Scan for the cell matching the given text and deliver its [x, y] coordinate at center. 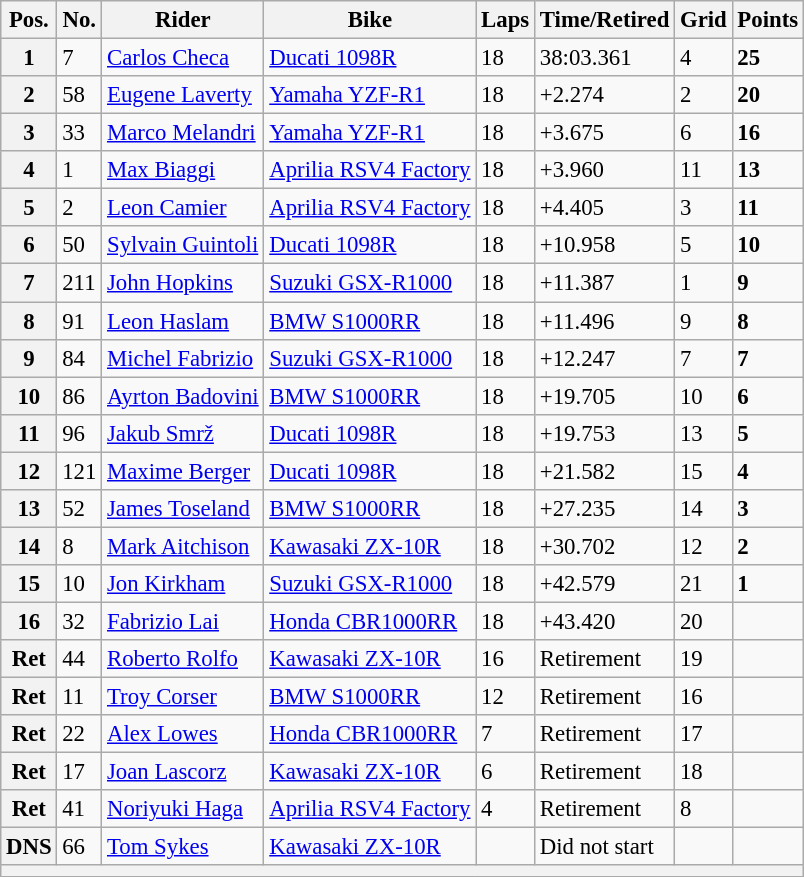
Joan Lascorz [183, 772]
+19.753 [605, 433]
Sylvain Guintoli [183, 245]
Mark Aitchison [183, 546]
96 [80, 433]
Roberto Rolfo [183, 659]
+12.247 [605, 358]
+11.496 [605, 321]
50 [80, 245]
+4.405 [605, 208]
Carlos Checa [183, 58]
21 [704, 584]
Rider [183, 20]
+27.235 [605, 509]
James Toseland [183, 509]
Time/Retired [605, 20]
No. [80, 20]
+3.960 [605, 170]
+2.274 [605, 95]
121 [80, 471]
Laps [506, 20]
Fabrizio Lai [183, 621]
Troy Corser [183, 697]
44 [80, 659]
Ayrton Badovini [183, 396]
41 [80, 809]
John Hopkins [183, 283]
211 [80, 283]
+43.420 [605, 621]
Eugene Laverty [183, 95]
Michel Fabrizio [183, 358]
32 [80, 621]
+3.675 [605, 133]
+11.387 [605, 283]
Points [768, 20]
Leon Haslam [183, 321]
Maxime Berger [183, 471]
84 [80, 358]
Tom Sykes [183, 847]
Marco Melandri [183, 133]
33 [80, 133]
DNS [29, 847]
Jakub Smrž [183, 433]
58 [80, 95]
+42.579 [605, 584]
Noriyuki Haga [183, 809]
Alex Lowes [183, 734]
38:03.361 [605, 58]
Did not start [605, 847]
+21.582 [605, 471]
52 [80, 509]
19 [704, 659]
Grid [704, 20]
+10.958 [605, 245]
Jon Kirkham [183, 584]
Leon Camier [183, 208]
+19.705 [605, 396]
Pos. [29, 20]
Max Biaggi [183, 170]
91 [80, 321]
Bike [370, 20]
22 [80, 734]
25 [768, 58]
86 [80, 396]
66 [80, 847]
+30.702 [605, 546]
